Provide the [x, y] coordinate of the cell's center where the given text is located.  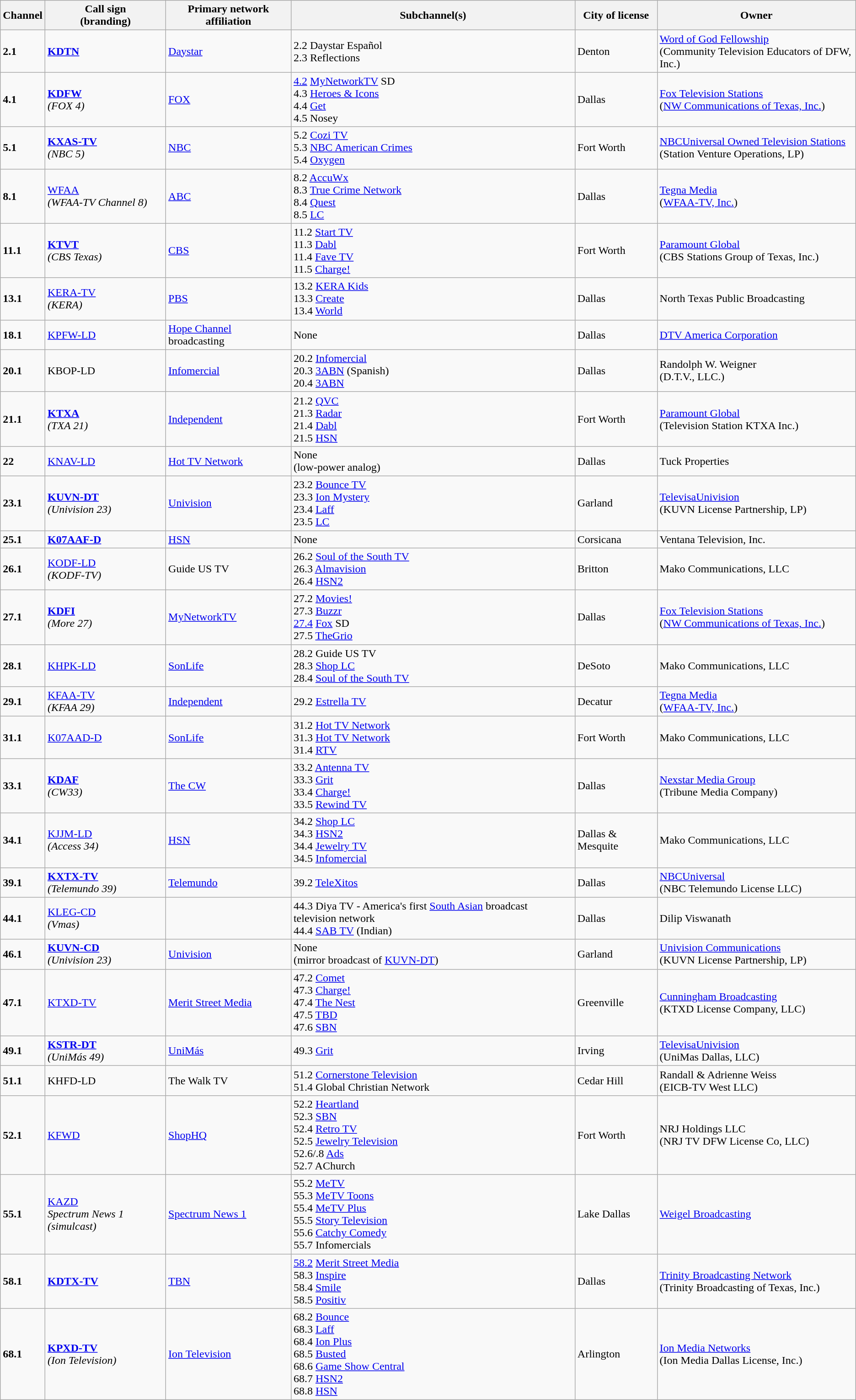
29.1 [23, 702]
KUVN-DT (Univision 23) [106, 503]
Word of God Fellowship(Community Television Educators of DFW, Inc.) [756, 51]
Dallas & Mesquite [616, 840]
25.1 [23, 539]
Univision Communications(KUVN License Partnership, LP) [756, 954]
Paramount Global(CBS Stations Group of Texas, Inc.) [756, 251]
Infomercial [229, 371]
UniMás [229, 1050]
KHFD-LD [106, 1081]
4.2 MyNetworkTV SD4.3 Heroes & Icons4.4 Get4.5 Nosey [433, 100]
Decatur [616, 702]
KUVN-CD (Univision 23) [106, 954]
KODF-LD (KODF-TV) [106, 569]
Telemundo [229, 882]
51.1 [23, 1081]
KDTN [106, 51]
Weigel Broadcasting [756, 1214]
DeSoto [616, 666]
13.2 KERA Kids13.3 Create13.4 World [433, 299]
Arlington [616, 1354]
Ion Media Networks(Ion Media Dallas License, Inc.) [756, 1354]
21.2 QVC21.3 Radar21.4 Dabl21.5 HSN [433, 419]
8.2 AccuWx8.3 True Crime Network8.4 Quest8.5 LC [433, 196]
NRJ Holdings LLC(NRJ TV DFW License Co, LLC) [756, 1135]
KDTX-TV [106, 1281]
26.2 Soul of the South TV26.3 Almavision26.4 HSN2 [433, 569]
68.2 Bounce68.3 Laff68.4 Ion Plus68.5 Busted 68.6 Game Show Central 68.7 HSN2 68.8 HSN [433, 1354]
K07AAD-D [106, 738]
KTXA (TXA 21) [106, 419]
Greenville [616, 1002]
Randolph W. Weigner(D.T.V., LLC.) [756, 371]
Britton [616, 569]
KFWD [106, 1135]
KBOP-LD [106, 371]
21.1 [23, 419]
City of license [616, 16]
58.2 Merit Street Media58.3 Inspire58.4 Smile58.5 Positiv [433, 1281]
55.1 [23, 1214]
KPFW-LD [106, 335]
13.1 [23, 299]
2.1 [23, 51]
Cunningham Broadcasting(KTXD License Company, LLC) [756, 1002]
Ion Television [229, 1354]
PBS [229, 299]
27.1 [23, 618]
KTXD-TV [106, 1002]
TelevisaUnivision(KUVN License Partnership, LP) [756, 503]
33.2 Antenna TV33.3 Grit33.4 Charge!33.5 Rewind TV [433, 786]
52.2 Heartland52.3 SBN52.4 Retro TV52.5 Jewelry Television52.6/.8 Ads52.7 AChurch [433, 1135]
Hope Channel broadcasting [229, 335]
K07AAF-D [106, 539]
49.1 [23, 1050]
55.2 MeTV55.3 MeTV Toons55.4 MeTV Plus55.5 Story Television 55.6 Catchy Comedy55.7 Infomercials [433, 1214]
None(mirror broadcast of KUVN-DT) [433, 954]
Irving [616, 1050]
39.1 [23, 882]
KERA-TV(KERA) [106, 299]
Tuck Properties [756, 461]
20.2 Infomercial20.3 3ABN (Spanish)20.4 3ABN [433, 371]
KSTR-DT (UniMás 49) [106, 1050]
27.2 Movies!27.3 Buzzr27.4 Fox SD 27.5 TheGrio [433, 618]
Corsicana [616, 539]
Ventana Television, Inc. [756, 539]
Channel [23, 16]
11.2 Start TV11.3 Dabl11.4 Fave TV11.5 Charge! [433, 251]
Owner [756, 16]
CBS [229, 251]
Lake Dallas [616, 1214]
47.1 [23, 1002]
Daystar [229, 51]
KNAV-LD [106, 461]
Trinity Broadcasting Network(Trinity Broadcasting of Texas, Inc.) [756, 1281]
The Walk TV [229, 1081]
Call sign(branding) [106, 16]
8.1 [23, 196]
TBN [229, 1281]
The CW [229, 786]
5.1 [23, 148]
58.1 [23, 1281]
34.1 [23, 840]
5.2 Cozi TV5.3 NBC American Crimes5.4 Oxygen [433, 148]
33.1 [23, 786]
22 [23, 461]
2.2 Daystar Español2.3 Reflections [433, 51]
Guide US TV [229, 569]
KXTX-TV (Telemundo 39) [106, 882]
Cedar Hill [616, 1081]
11.1 [23, 251]
MyNetworkTV [229, 618]
26.1 [23, 569]
Dilip Viswanath [756, 918]
Merit Street Media [229, 1002]
51.2 Cornerstone Television51.4 Global Christian Network [433, 1081]
NBC [229, 148]
28.2 Guide US TV28.3 Shop LC28.4 Soul of the South TV [433, 666]
47.2 Comet47.3 Charge!47.4 The Nest47.5 TBD47.6 SBN [433, 1002]
WFAA(WFAA-TV Channel 8) [106, 196]
28.1 [23, 666]
44.3 Diya TV - America's first South Asian broadcast television network44.4 SAB TV (Indian) [433, 918]
KXAS-TV (NBC 5) [106, 148]
18.1 [23, 335]
23.2 Bounce TV23.3 Ion Mystery23.4 Laff23.5 LC [433, 503]
NBCUniversal Owned Television Stations(Station Venture Operations, LP) [756, 148]
68.1 [23, 1354]
FOX [229, 100]
29.2 Estrella TV [433, 702]
None(low-power analog) [433, 461]
KTVT (CBS Texas) [106, 251]
KHPK-LD [106, 666]
KPXD-TV (Ion Television) [106, 1354]
DTV America Corporation [756, 335]
ABC [229, 196]
KDAF(CW33) [106, 786]
KDFI (More 27) [106, 618]
North Texas Public Broadcasting [756, 299]
KJJM-LD(Access 34) [106, 840]
NBCUniversal(NBC Telemundo License LLC) [756, 882]
39.2 TeleXitos [433, 882]
46.1 [23, 954]
4.1 [23, 100]
KDFW (FOX 4) [106, 100]
49.3 Grit [433, 1050]
ShopHQ [229, 1135]
23.1 [23, 503]
Primary network affiliation [229, 16]
Subchannel(s) [433, 16]
31.1 [23, 738]
Spectrum News 1 [229, 1214]
52.1 [23, 1135]
44.1 [23, 918]
KFAA-TV (KFAA 29) [106, 702]
Randall & Adrienne Weiss(EICB-TV West LLC) [756, 1081]
Hot TV Network [229, 461]
20.1 [23, 371]
31.2 Hot TV Network31.3 Hot TV Network31.4 RTV [433, 738]
Paramount Global(Television Station KTXA Inc.) [756, 419]
Denton [616, 51]
KAZD Spectrum News 1 (simulcast) [106, 1214]
34.2 Shop LC34.3 HSN234.4 Jewelry TV34.5 Infomercial [433, 840]
KLEG-CD (Vmas) [106, 918]
TelevisaUnivision(UniMas Dallas, LLC) [756, 1050]
Nexstar Media Group(Tribune Media Company) [756, 786]
